Return [x, y] of the center of cell containing provided text 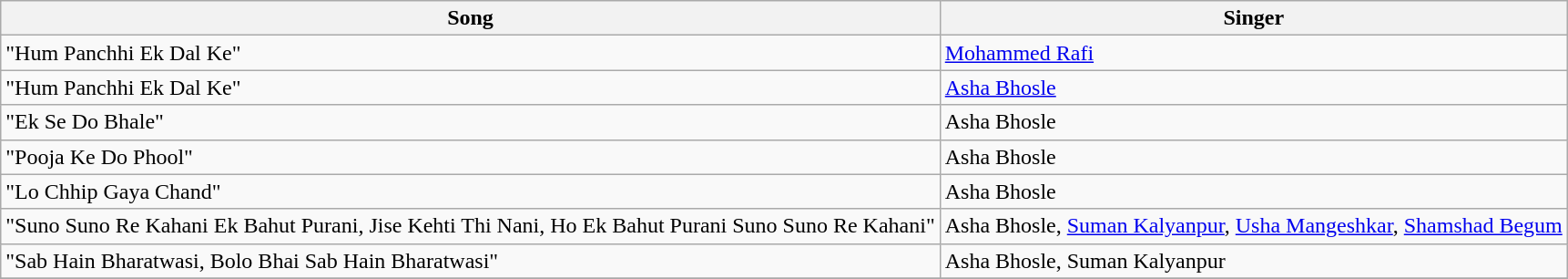
"Ek Se Do Bhale" [470, 122]
Asha Bhosle, Suman Kalyanpur, Usha Mangeshkar, Shamshad Begum [1253, 226]
Asha Bhosle, Suman Kalyanpur [1253, 261]
"Pooja Ke Do Phool" [470, 157]
Song [470, 18]
"Sab Hain Bharatwasi, Bolo Bhai Sab Hain Bharatwasi" [470, 261]
Singer [1253, 18]
"Suno Suno Re Kahani Ek Bahut Purani, Jise Kehti Thi Nani, Ho Ek Bahut Purani Suno Suno Re Kahani" [470, 226]
Mohammed Rafi [1253, 53]
"Lo Chhip Gaya Chand" [470, 191]
